For the text-containing cell, return its midpoint in (x, y) coordinate format. 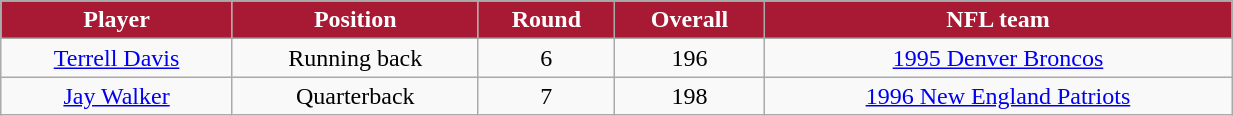
1996 New England Patriots (998, 96)
1995 Denver Broncos (998, 58)
196 (690, 58)
Round (546, 20)
Terrell Davis (117, 58)
Position (355, 20)
Jay Walker (117, 96)
7 (546, 96)
Player (117, 20)
6 (546, 58)
Quarterback (355, 96)
Overall (690, 20)
Running back (355, 58)
198 (690, 96)
NFL team (998, 20)
